Search for the cell housing the specified text and yield its [X, Y] center coordinate. 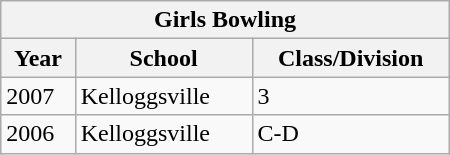
School [164, 58]
2007 [38, 96]
Year [38, 58]
Girls Bowling [225, 20]
C-D [350, 134]
Class/Division [350, 58]
3 [350, 96]
2006 [38, 134]
